Return the [X, Y] coordinate for the center point of the cell that contains the specified text.  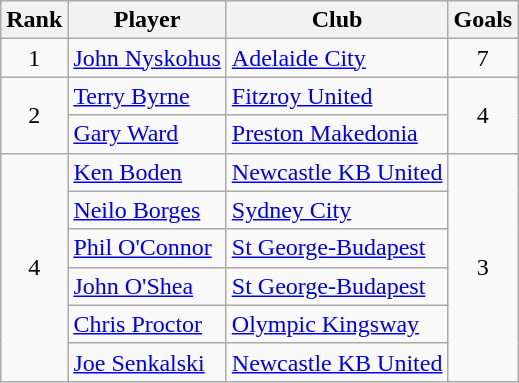
2 [34, 115]
Rank [34, 20]
7 [483, 58]
Fitzroy United [337, 96]
3 [483, 267]
Club [337, 20]
Preston Makedonia [337, 134]
Gary Ward [147, 134]
Chris Proctor [147, 324]
John Nyskohus [147, 58]
John O'Shea [147, 286]
Goals [483, 20]
Neilo Borges [147, 210]
Player [147, 20]
Joe Senkalski [147, 362]
Phil O'Connor [147, 248]
Sydney City [337, 210]
Terry Byrne [147, 96]
Olympic Kingsway [337, 324]
Ken Boden [147, 172]
1 [34, 58]
Adelaide City [337, 58]
